Output the [x, y] coordinate of the center of the cell containing the given text.  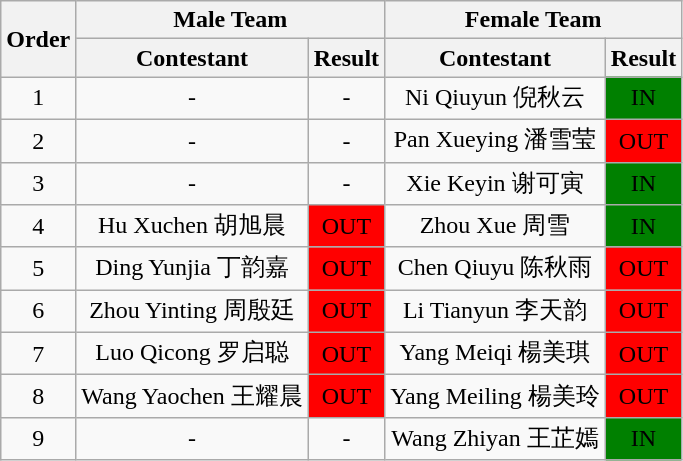
Pan Xueying 潘雪莹 [496, 140]
Hu Xuchen 胡旭晨 [192, 226]
Yang Meiqi 楊美琪 [496, 354]
Ni Qiuyun 倪秋云 [496, 98]
2 [38, 140]
Yang Meiling 楊美玲 [496, 396]
Wang Zhiyan 王芷嫣 [496, 438]
3 [38, 184]
9 [38, 438]
Order [38, 39]
Xie Keyin 谢可寅 [496, 184]
Luo Qicong 罗启聪 [192, 354]
Ding Yunjia 丁韵嘉 [192, 268]
6 [38, 312]
7 [38, 354]
Male Team [230, 20]
4 [38, 226]
1 [38, 98]
Wang Yaochen 王耀晨 [192, 396]
Zhou Yinting 周殷廷 [192, 312]
Chen Qiuyu 陈秋雨 [496, 268]
Zhou Xue 周雪 [496, 226]
Female Team [534, 20]
8 [38, 396]
Li Tianyun 李天韵 [496, 312]
5 [38, 268]
